Return the [x, y] coordinate for the center point of the cell that contains the specified text.  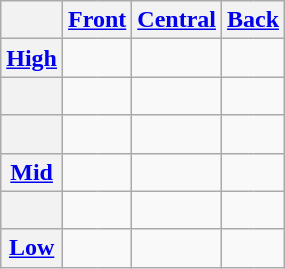
Low [32, 248]
Central [177, 20]
Front [98, 20]
Back [254, 20]
High [32, 58]
Mid [32, 172]
